Pinpoint the cell where the given text exists, returning its [X, Y] midpoint coordinate. 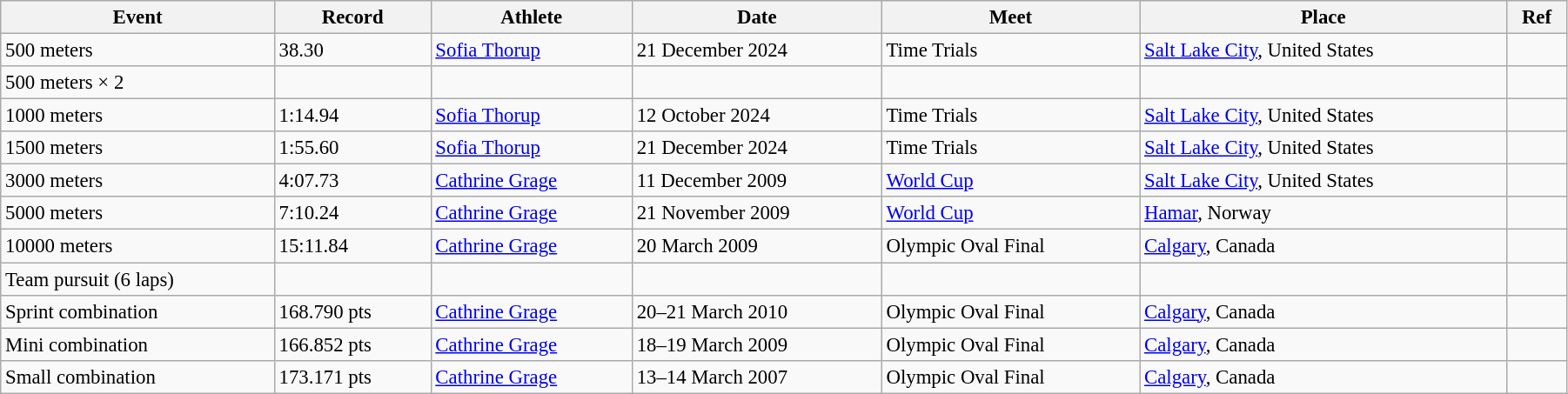
173.171 pts [352, 377]
20–21 March 2010 [757, 311]
Team pursuit (6 laps) [137, 279]
1:55.60 [352, 148]
Event [137, 17]
18–19 March 2009 [757, 344]
10000 meters [137, 246]
168.790 pts [352, 311]
3000 meters [137, 181]
Meet [1011, 17]
Date [757, 17]
Athlete [531, 17]
166.852 pts [352, 344]
12 October 2024 [757, 116]
Small combination [137, 377]
Record [352, 17]
1000 meters [137, 116]
20 March 2009 [757, 246]
500 meters [137, 50]
Mini combination [137, 344]
11 December 2009 [757, 181]
4:07.73 [352, 181]
500 meters × 2 [137, 83]
38.30 [352, 50]
Ref [1537, 17]
1500 meters [137, 148]
15:11.84 [352, 246]
5000 meters [137, 213]
13–14 March 2007 [757, 377]
1:14.94 [352, 116]
7:10.24 [352, 213]
Sprint combination [137, 311]
21 November 2009 [757, 213]
Hamar, Norway [1323, 213]
Place [1323, 17]
